Return (x, y) of the center of cell containing provided text 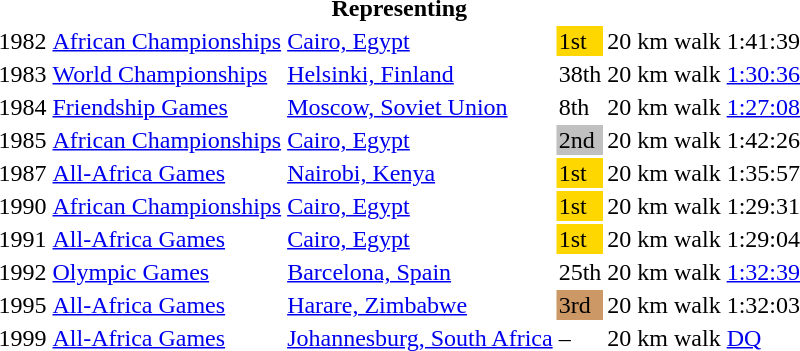
Olympic Games (167, 272)
Moscow, Soviet Union (420, 107)
2nd (580, 140)
Nairobi, Kenya (420, 173)
3rd (580, 305)
Harare, Zimbabwe (420, 305)
38th (580, 74)
Friendship Games (167, 107)
World Championships (167, 74)
8th (580, 107)
Barcelona, Spain (420, 272)
Helsinki, Finland (420, 74)
25th (580, 272)
